Extract the (x, y) coordinate from the center of the cell holding the provided text.  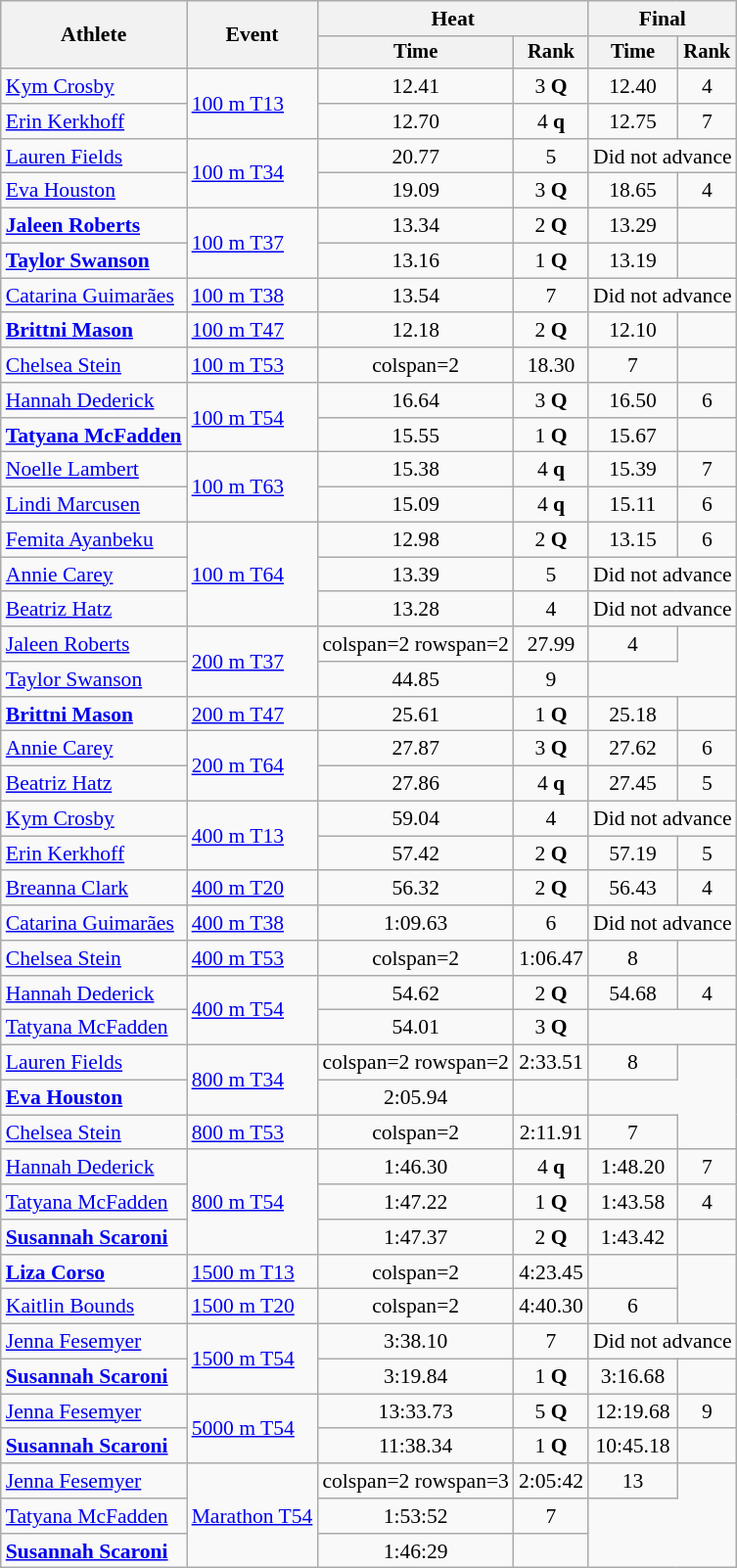
Athlete (94, 35)
400 m T38 (253, 923)
1500 m T13 (253, 1272)
27.45 (632, 784)
54.01 (415, 1028)
27.99 (551, 644)
15.55 (415, 436)
1:06.47 (551, 958)
25.18 (632, 715)
1:53:52 (415, 1516)
Noelle Lambert (94, 470)
12.18 (415, 331)
20.77 (415, 157)
27.62 (632, 749)
100 m T63 (253, 487)
15.09 (415, 505)
27.86 (415, 784)
2:05.94 (415, 1098)
200 m T64 (253, 765)
100 m T64 (253, 576)
400 m T54 (253, 1010)
12.10 (632, 331)
13.29 (632, 226)
13.54 (415, 296)
54.62 (415, 993)
13.39 (415, 575)
5000 m T54 (253, 1429)
100 m T38 (253, 296)
1:46.30 (415, 1168)
2:33.51 (551, 1063)
16.64 (415, 400)
Final (663, 19)
59.04 (415, 819)
200 m T47 (253, 715)
3:16.68 (632, 1377)
1:43.58 (632, 1202)
3:38.10 (415, 1342)
Breanna Clark (94, 889)
Heat (452, 19)
54.68 (632, 993)
56.32 (415, 889)
Kaitlin Bounds (94, 1307)
12.40 (632, 86)
400 m T20 (253, 889)
12.98 (415, 540)
13:33.73 (415, 1411)
800 m T54 (253, 1202)
25.61 (415, 715)
1:09.63 (415, 923)
1500 m T54 (253, 1359)
100 m T37 (253, 243)
800 m T34 (253, 1081)
13.34 (415, 226)
100 m T34 (253, 174)
400 m T53 (253, 958)
44.85 (415, 679)
100 m T13 (253, 104)
Liza Corso (94, 1272)
1:47.22 (415, 1202)
Femita Ayanbeku (94, 540)
18.65 (632, 191)
10:45.18 (632, 1447)
15.39 (632, 470)
100 m T47 (253, 331)
200 m T37 (253, 662)
18.30 (551, 365)
13.19 (632, 261)
57.42 (415, 853)
27.87 (415, 749)
11:38.34 (415, 1447)
1:43.42 (632, 1237)
13.16 (415, 261)
Lindi Marcusen (94, 505)
13 (632, 1481)
15.38 (415, 470)
15.67 (632, 436)
100 m T54 (253, 417)
2:11.91 (551, 1132)
12.41 (415, 86)
1500 m T20 (253, 1307)
12:19.68 (632, 1411)
800 m T53 (253, 1132)
16.50 (632, 400)
57.19 (632, 853)
5 Q (551, 1411)
Marathon T54 (253, 1515)
4:23.45 (551, 1272)
56.43 (632, 889)
19.09 (415, 191)
1:48.20 (632, 1168)
12.70 (415, 121)
2:05:42 (551, 1481)
3:19.84 (415, 1377)
400 m T13 (253, 836)
12.75 (632, 121)
4:40.30 (551, 1307)
13.15 (632, 540)
Event (253, 35)
15.11 (632, 505)
1:47.37 (415, 1237)
13.28 (415, 610)
100 m T53 (253, 365)
colspan=2 rowspan=3 (415, 1481)
